Identify which cell holds the provided text, then report its [X, Y] central coordinate. 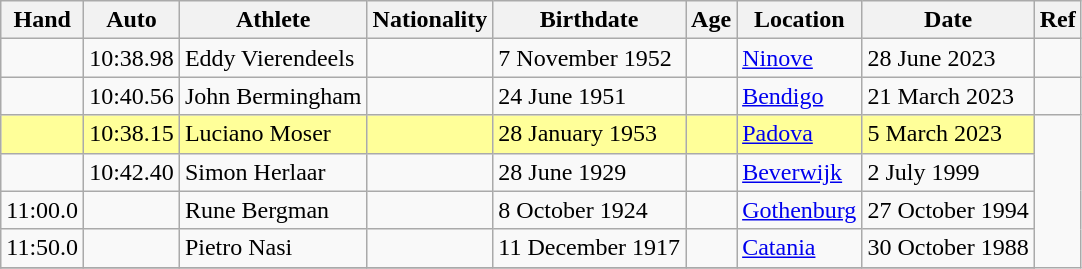
11 December 1917 [590, 248]
Catania [800, 248]
10:38.15 [132, 134]
John Bermingham [273, 96]
11:00.0 [42, 210]
Nationality [430, 20]
Hand [42, 20]
Bendigo [800, 96]
Location [800, 20]
28 June 2023 [948, 58]
28 June 1929 [590, 172]
Date [948, 20]
Eddy Vierendeels [273, 58]
2 July 1999 [948, 172]
Beverwijk [800, 172]
5 March 2023 [948, 134]
Gothenburg [800, 210]
Luciano Moser [273, 134]
10:42.40 [132, 172]
24 June 1951 [590, 96]
7 November 1952 [590, 58]
Age [712, 20]
10:40.56 [132, 96]
Padova [800, 134]
27 October 1994 [948, 210]
Birthdate [590, 20]
Auto [132, 20]
Rune Bergman [273, 210]
Ninove [800, 58]
8 October 1924 [590, 210]
10:38.98 [132, 58]
Simon Herlaar [273, 172]
11:50.0 [42, 248]
Pietro Nasi [273, 248]
28 January 1953 [590, 134]
Ref [1058, 20]
30 October 1988 [948, 248]
Athlete [273, 20]
21 March 2023 [948, 96]
